Search for the cell housing the specified text and yield its (x, y) center coordinate. 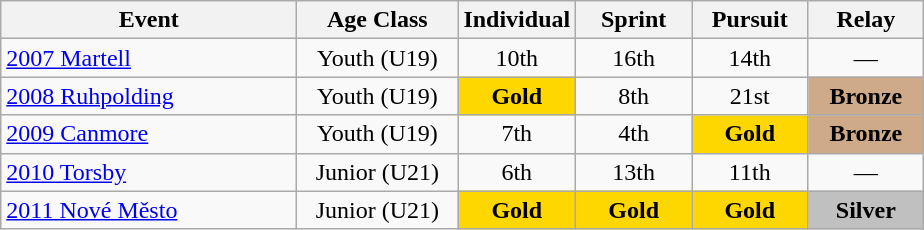
14th (750, 58)
16th (634, 58)
2008 Ruhpolding (149, 96)
7th (517, 134)
Pursuit (750, 20)
2009 Canmore (149, 134)
10th (517, 58)
Individual (517, 20)
2011 Nové Město (149, 210)
11th (750, 172)
8th (634, 96)
Silver (866, 210)
Age Class (378, 20)
21st (750, 96)
Sprint (634, 20)
Relay (866, 20)
2010 Torsby (149, 172)
2007 Martell (149, 58)
4th (634, 134)
13th (634, 172)
6th (517, 172)
Event (149, 20)
